Capture the cell that displays the provided text and extract its (X, Y) central coordinate. 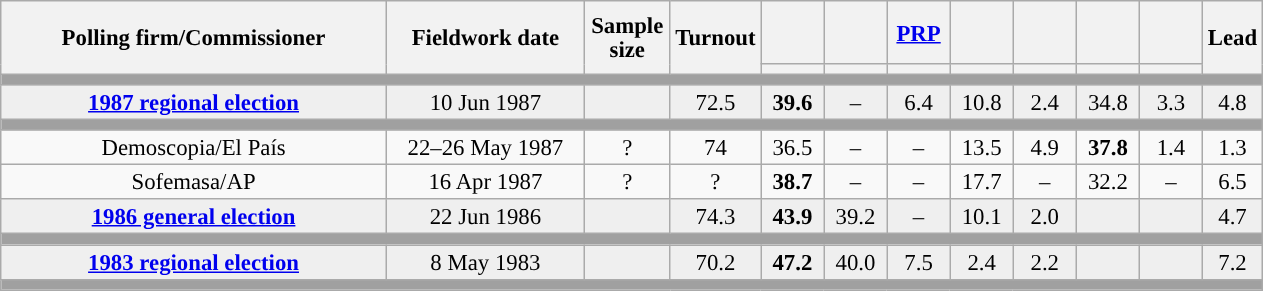
8 May 1983 (485, 262)
38.7 (792, 182)
34.8 (1108, 102)
37.8 (1108, 148)
6.4 (918, 102)
4.7 (1232, 218)
40.0 (856, 262)
1.4 (1170, 148)
2.2 (1044, 262)
1983 regional election (194, 262)
74.3 (716, 218)
4.8 (1232, 102)
39.2 (856, 218)
7.5 (918, 262)
1.3 (1232, 148)
3.3 (1170, 102)
4.9 (1044, 148)
32.2 (1108, 182)
7.2 (1232, 262)
70.2 (716, 262)
Turnout (716, 38)
1987 regional election (194, 102)
17.7 (982, 182)
PRP (918, 32)
2.0 (1044, 218)
6.5 (1232, 182)
47.2 (792, 262)
1986 general election (194, 218)
72.5 (716, 102)
43.9 (792, 218)
Sample size (627, 38)
10.1 (982, 218)
Fieldwork date (485, 38)
Demoscopia/El País (194, 148)
36.5 (792, 148)
Sofemasa/AP (194, 182)
10 Jun 1987 (485, 102)
74 (716, 148)
16 Apr 1987 (485, 182)
Lead (1232, 38)
Polling firm/Commissioner (194, 38)
13.5 (982, 148)
22 Jun 1986 (485, 218)
10.8 (982, 102)
22–26 May 1987 (485, 148)
39.6 (792, 102)
